Provide the [X, Y] coordinate of the cell's center where the given text is located.  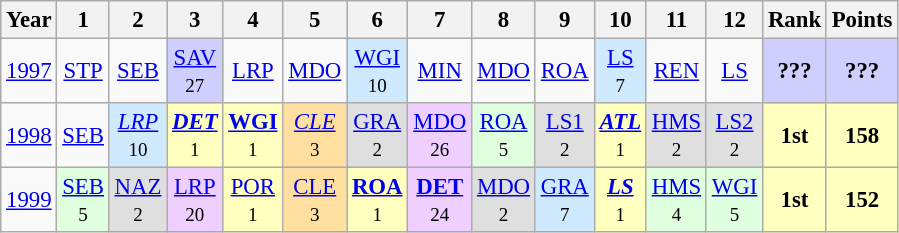
LS22 [734, 136]
SEB5 [83, 200]
GRA7 [564, 200]
WGI10 [378, 72]
2 [138, 20]
LRP10 [138, 136]
LS1 [620, 200]
3 [195, 20]
LS12 [564, 136]
MDO2 [504, 200]
5 [315, 20]
REN [676, 72]
WGI1 [253, 136]
8 [504, 20]
1 [83, 20]
4 [253, 20]
MDO26 [440, 136]
Year [29, 20]
LRP [253, 72]
11 [676, 20]
ROA [564, 72]
12 [734, 20]
GRA2 [378, 136]
WGI5 [734, 200]
LRP20 [195, 200]
LS7 [620, 72]
DET1 [195, 136]
152 [862, 200]
MIN [440, 72]
7 [440, 20]
Points [862, 20]
ROA1 [378, 200]
DET24 [440, 200]
6 [378, 20]
9 [564, 20]
1998 [29, 136]
1997 [29, 72]
STP [83, 72]
10 [620, 20]
1999 [29, 200]
NAZ2 [138, 200]
158 [862, 136]
ATL1 [620, 136]
HMS4 [676, 200]
LS [734, 72]
SAV27 [195, 72]
ROA5 [504, 136]
HMS2 [676, 136]
POR1 [253, 200]
Rank [795, 20]
